Detect which cell encompasses the target text, then output its [X, Y] center coordinate. 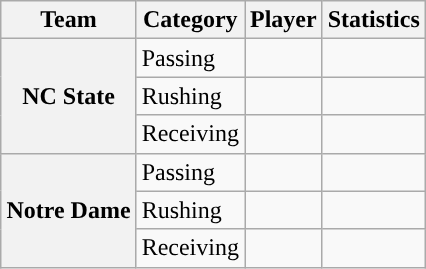
Category [190, 20]
NC State [68, 96]
Statistics [374, 20]
Player [283, 20]
Team [68, 20]
Notre Dame [68, 210]
